Capture the cell that displays the provided text and extract its (X, Y) central coordinate. 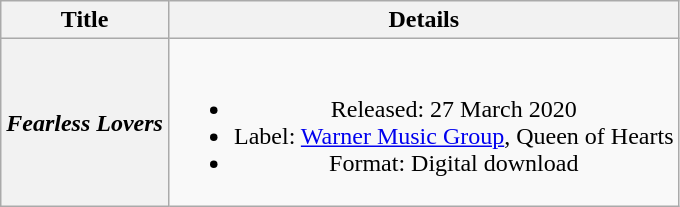
Fearless Lovers (85, 122)
Title (85, 20)
Released: 27 March 2020Label: Warner Music Group, Queen of HeartsFormat: Digital download (424, 122)
Details (424, 20)
